Return (X, Y) of the center of cell containing provided text 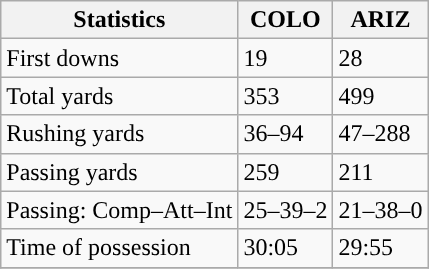
First downs (120, 58)
19 (286, 58)
ARIZ (380, 20)
COLO (286, 20)
259 (286, 172)
Time of possession (120, 248)
36–94 (286, 134)
47–288 (380, 134)
353 (286, 96)
499 (380, 96)
25–39–2 (286, 210)
Total yards (120, 96)
28 (380, 58)
21–38–0 (380, 210)
29:55 (380, 248)
Passing: Comp–Att–Int (120, 210)
30:05 (286, 248)
Passing yards (120, 172)
211 (380, 172)
Statistics (120, 20)
Rushing yards (120, 134)
